Scan for the cell matching the given text and deliver its [X, Y] coordinate at center. 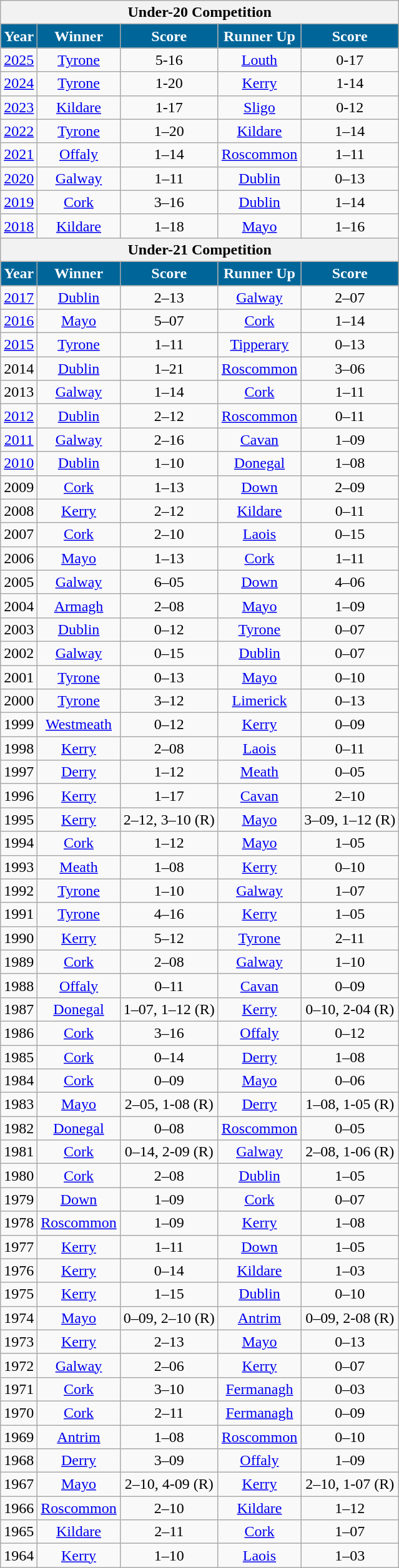
2–08, 1-06 (R) [350, 1152]
0–09, 2-08 (R) [350, 1318]
2021 [19, 155]
1–08, 1-05 (R) [350, 1105]
1972 [19, 1365]
2023 [19, 107]
3–09, 1–12 (R) [350, 820]
1964 [19, 1556]
2014 [19, 369]
0–14, 2-09 (R) [169, 1152]
2011 [19, 440]
Armagh [79, 606]
Limerick [259, 701]
1966 [19, 1508]
5-16 [169, 60]
1998 [19, 748]
1970 [19, 1413]
2004 [19, 606]
1999 [19, 725]
0–10, 2-04 (R) [350, 1009]
1968 [19, 1461]
1–21 [169, 369]
0–09, 2–10 (R) [169, 1318]
1994 [19, 843]
3–09 [169, 1461]
2–06 [169, 1365]
2001 [19, 677]
2–16 [169, 440]
3–06 [350, 369]
1–20 [169, 131]
1989 [19, 962]
2–12, 3–10 (R) [169, 820]
2007 [19, 535]
1987 [19, 1009]
6–05 [169, 582]
1978 [19, 1223]
1993 [19, 867]
3–10 [169, 1389]
2015 [19, 345]
1974 [19, 1318]
1985 [19, 1057]
1983 [19, 1105]
1984 [19, 1081]
1980 [19, 1176]
2010 [19, 463]
0–06 [350, 1081]
2008 [19, 511]
1982 [19, 1128]
1990 [19, 938]
1967 [19, 1484]
2016 [19, 321]
2013 [19, 392]
Westmeath [79, 725]
2–10, 1-07 (R) [350, 1484]
2006 [19, 558]
1-17 [169, 107]
1981 [19, 1152]
2017 [19, 298]
1991 [19, 914]
Tipperary [259, 345]
0–08 [169, 1128]
2025 [19, 60]
2003 [19, 629]
2–05, 1-08 (R) [169, 1105]
Under-20 Competition [200, 12]
1979 [19, 1199]
1969 [19, 1436]
1-20 [169, 84]
1–15 [169, 1294]
2002 [19, 653]
2009 [19, 487]
1977 [19, 1247]
0-12 [350, 107]
1976 [19, 1270]
1996 [19, 796]
2022 [19, 131]
1986 [19, 1033]
5–12 [169, 938]
2005 [19, 582]
2024 [19, 84]
1992 [19, 891]
2–07 [350, 298]
Louth [259, 60]
Sligo [259, 107]
2018 [19, 226]
2–10, 4-09 (R) [169, 1484]
1995 [19, 820]
1–16 [350, 226]
1971 [19, 1389]
1–07, 1–12 (R) [169, 1009]
1–18 [169, 226]
5–07 [169, 321]
0-17 [350, 60]
3–12 [169, 701]
4–06 [350, 582]
1-14 [350, 84]
1997 [19, 772]
2020 [19, 178]
2000 [19, 701]
1988 [19, 985]
Under-21 Competition [200, 249]
2–09 [350, 487]
1973 [19, 1342]
1965 [19, 1532]
0–03 [350, 1389]
1–17 [169, 796]
1975 [19, 1294]
4–16 [169, 914]
2012 [19, 416]
2019 [19, 202]
